Return (x, y) of the center of cell containing provided text 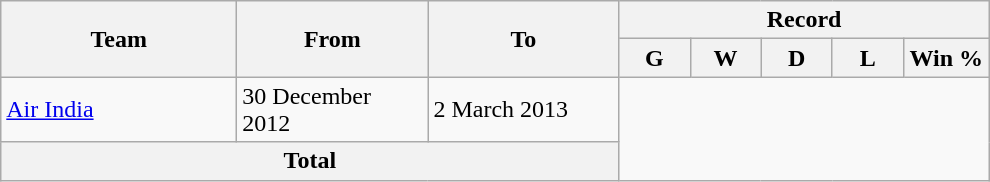
W (726, 58)
Record (804, 20)
Win % (946, 58)
Air India (119, 110)
Total (310, 161)
L (868, 58)
G (654, 58)
D (796, 58)
30 December 2012 (332, 110)
To (524, 39)
Team (119, 39)
2 March 2013 (524, 110)
From (332, 39)
